Determine the [X, Y] coordinate at the center of the cell enclosing the given text.  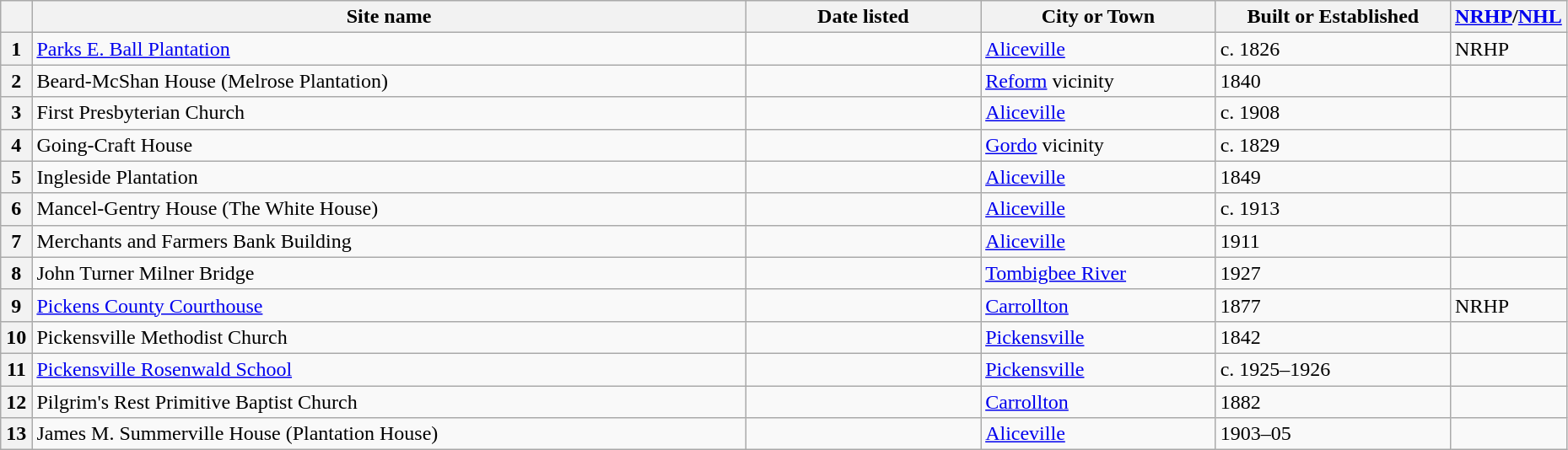
Gordo vicinity [1098, 145]
Beard-McShan House (Melrose Plantation) [389, 81]
1911 [1333, 241]
Reform vicinity [1098, 81]
1849 [1333, 177]
1840 [1333, 81]
Pickens County Courthouse [389, 305]
5 [17, 177]
7 [17, 241]
Ingleside Plantation [389, 177]
13 [17, 434]
1842 [1333, 337]
c. 1913 [1333, 209]
Pickensville Methodist Church [389, 337]
Merchants and Farmers Bank Building [389, 241]
Pilgrim's Rest Primitive Baptist Church [389, 402]
Tombigbee River [1098, 273]
John Turner Milner Bridge [389, 273]
1877 [1333, 305]
c. 1925–1926 [1333, 369]
9 [17, 305]
6 [17, 209]
Parks E. Ball Plantation [389, 49]
c. 1826 [1333, 49]
Built or Established [1333, 17]
James M. Summerville House (Plantation House) [389, 434]
4 [17, 145]
3 [17, 113]
11 [17, 369]
Site name [389, 17]
City or Town [1098, 17]
c. 1829 [1333, 145]
First Presbyterian Church [389, 113]
8 [17, 273]
10 [17, 337]
Date listed [863, 17]
Going-Craft House [389, 145]
12 [17, 402]
Pickensville Rosenwald School [389, 369]
Mancel-Gentry House (The White House) [389, 209]
NRHP/NHL [1509, 17]
1882 [1333, 402]
2 [17, 81]
1927 [1333, 273]
1903–05 [1333, 434]
c. 1908 [1333, 113]
1 [17, 49]
